Return [x, y] of the center of cell containing provided text 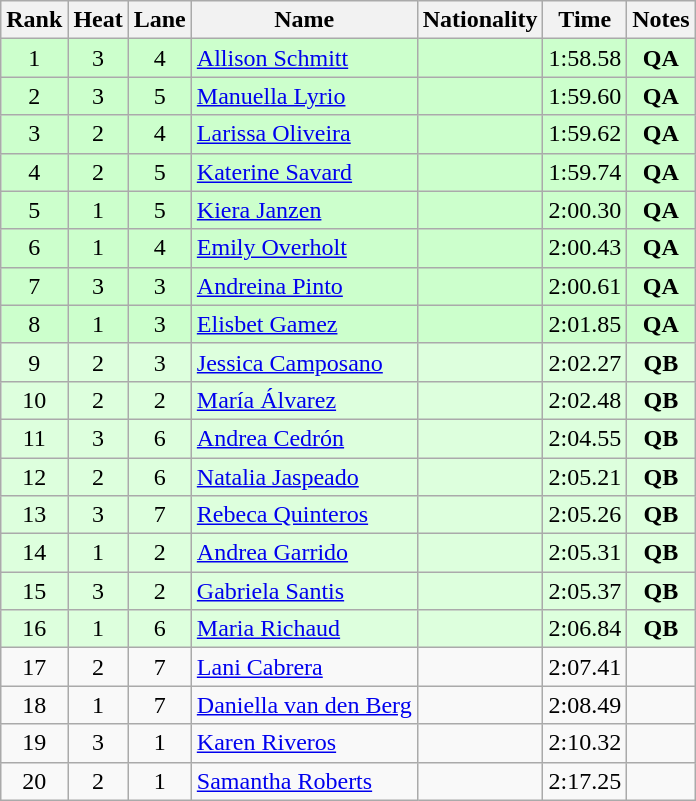
2:07.41 [585, 667]
Natalia Jaspeado [304, 477]
2:00.30 [585, 210]
10 [34, 400]
Andrea Cedrón [304, 438]
2:05.37 [585, 591]
Allison Schmitt [304, 58]
María Álvarez [304, 400]
Time [585, 20]
2:17.25 [585, 781]
Name [304, 20]
19 [34, 743]
Lane [160, 20]
Katerine Savard [304, 172]
13 [34, 515]
12 [34, 477]
8 [34, 324]
2:05.21 [585, 477]
Maria Richaud [304, 629]
9 [34, 362]
2:08.49 [585, 705]
Gabriela Santis [304, 591]
2:02.27 [585, 362]
Karen Riveros [304, 743]
Nationality [480, 20]
20 [34, 781]
Andrea Garrido [304, 553]
2:10.32 [585, 743]
Kiera Janzen [304, 210]
1:58.58 [585, 58]
Manuella Lyrio [304, 96]
2:00.43 [585, 248]
Heat [98, 20]
2:05.26 [585, 515]
Rank [34, 20]
1:59.74 [585, 172]
17 [34, 667]
15 [34, 591]
Jessica Camposano [304, 362]
Rebeca Quinteros [304, 515]
Larissa Oliveira [304, 134]
18 [34, 705]
Daniella van den Berg [304, 705]
16 [34, 629]
2:01.85 [585, 324]
Elisbet Gamez [304, 324]
2:00.61 [585, 286]
Notes [661, 20]
2:06.84 [585, 629]
2:04.55 [585, 438]
Lani Cabrera [304, 667]
Emily Overholt [304, 248]
2:02.48 [585, 400]
Samantha Roberts [304, 781]
2:05.31 [585, 553]
1:59.60 [585, 96]
1:59.62 [585, 134]
Andreina Pinto [304, 286]
14 [34, 553]
11 [34, 438]
